Identify which cell holds the provided text, then report its (X, Y) central coordinate. 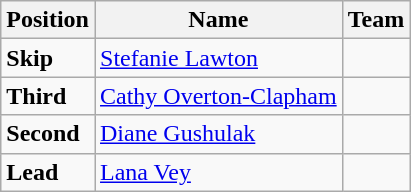
Position (48, 20)
Stefanie Lawton (218, 58)
Team (376, 20)
Second (48, 134)
Third (48, 96)
Diane Gushulak (218, 134)
Lana Vey (218, 172)
Skip (48, 58)
Lead (48, 172)
Cathy Overton-Clapham (218, 96)
Name (218, 20)
